Output the [X, Y] coordinate of the center of the cell containing the given text.  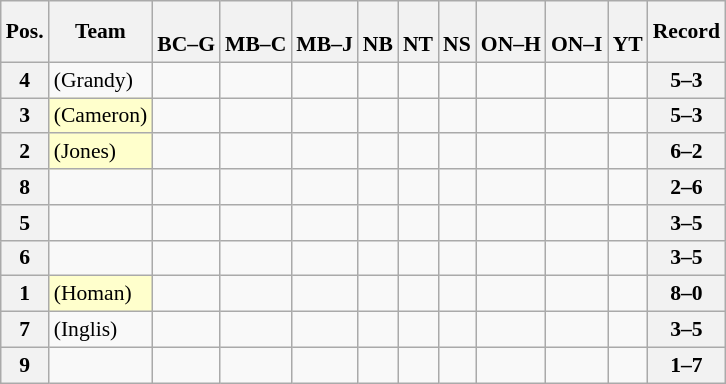
8–0 [686, 294]
(Homan) [101, 294]
MB–J [324, 32]
1 [25, 294]
Record [686, 32]
ON–H [511, 32]
(Cameron) [101, 116]
9 [25, 365]
5 [25, 223]
Team [101, 32]
YT [628, 32]
Pos. [25, 32]
8 [25, 187]
NB [378, 32]
BC–G [186, 32]
(Grandy) [101, 80]
MB–C [256, 32]
(Jones) [101, 152]
6 [25, 258]
7 [25, 330]
ON–I [577, 32]
2 [25, 152]
3 [25, 116]
4 [25, 80]
1–7 [686, 365]
NT [418, 32]
6–2 [686, 152]
(Inglis) [101, 330]
2–6 [686, 187]
NS [457, 32]
